Capture the cell that displays the provided text and extract its [X, Y] central coordinate. 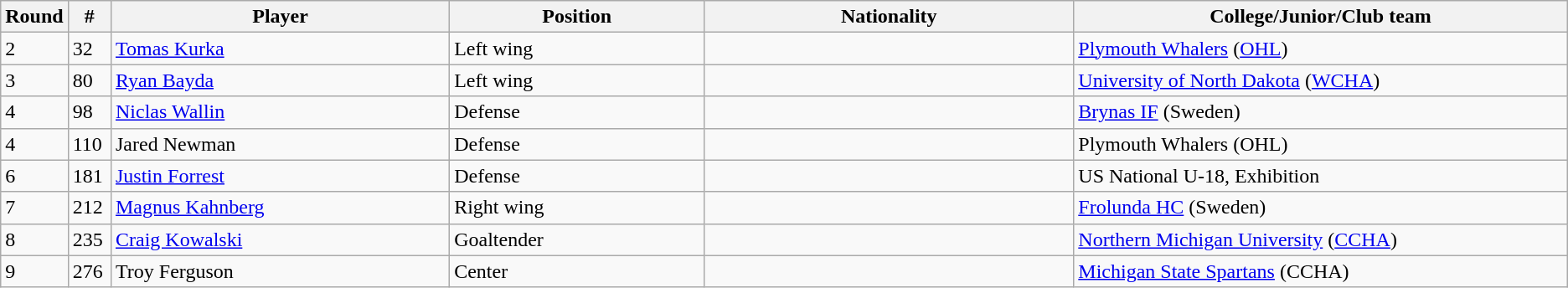
Frolunda HC (Sweden) [1320, 208]
Round [34, 17]
Tomas Kurka [280, 49]
# [89, 17]
Nationality [890, 17]
Michigan State Spartans (CCHA) [1320, 271]
2 [34, 49]
Troy Ferguson [280, 271]
3 [34, 80]
Position [577, 17]
9 [34, 271]
32 [89, 49]
Brynas IF (Sweden) [1320, 112]
Right wing [577, 208]
276 [89, 271]
Ryan Bayda [280, 80]
Justin Forrest [280, 176]
181 [89, 176]
6 [34, 176]
College/Junior/Club team [1320, 17]
Magnus Kahnberg [280, 208]
7 [34, 208]
98 [89, 112]
Player [280, 17]
Niclas Wallin [280, 112]
8 [34, 239]
Goaltender [577, 239]
80 [89, 80]
US National U-18, Exhibition [1320, 176]
110 [89, 144]
University of North Dakota (WCHA) [1320, 80]
Center [577, 271]
Craig Kowalski [280, 239]
212 [89, 208]
Jared Newman [280, 144]
235 [89, 239]
Northern Michigan University (CCHA) [1320, 239]
